Locate the cell with the specified text and output its (x, y) center coordinate. 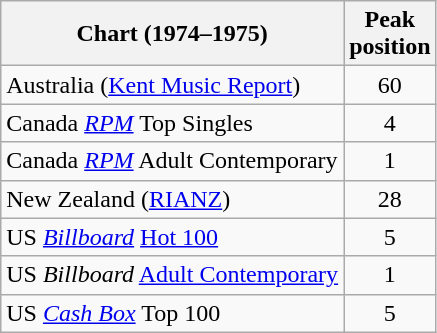
Peakposition (390, 34)
Canada RPM Top Singles (172, 123)
US Billboard Hot 100 (172, 237)
Chart (1974–1975) (172, 34)
Canada RPM Adult Contemporary (172, 161)
US Cash Box Top 100 (172, 313)
4 (390, 123)
60 (390, 85)
New Zealand (RIANZ) (172, 199)
28 (390, 199)
Australia (Kent Music Report) (172, 85)
US Billboard Adult Contemporary (172, 275)
